Scan for the cell matching the given text and deliver its [x, y] coordinate at center. 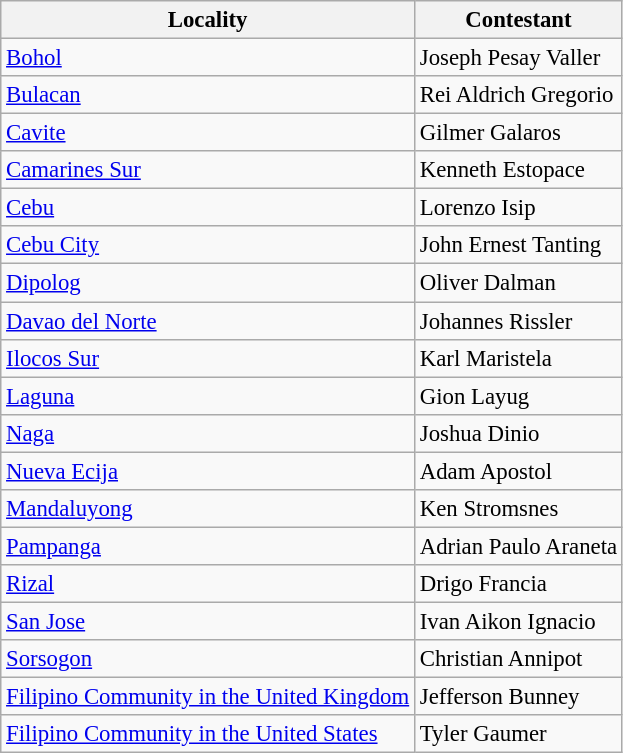
Mandaluyong [208, 509]
Pampanga [208, 546]
Johannes Rissler [518, 321]
Bohol [208, 58]
Filipino Community in the United States [208, 734]
Cebu City [208, 245]
Oliver Dalman [518, 283]
Gion Layug [518, 396]
Kenneth Estopace [518, 170]
Adrian Paulo Araneta [518, 546]
Filipino Community in the United Kingdom [208, 697]
Gilmer Galaros [518, 133]
Locality [208, 20]
San Jose [208, 621]
Drigo Francia [518, 584]
John Ernest Tanting [518, 245]
Christian Annipot [518, 659]
Ken Stromsnes [518, 509]
Dipolog [208, 283]
Joseph Pesay Valler [518, 58]
Nueva Ecija [208, 471]
Bulacan [208, 95]
Jefferson Bunney [518, 697]
Davao del Norte [208, 321]
Lorenzo Isip [518, 208]
Joshua Dinio [518, 433]
Rizal [208, 584]
Naga [208, 433]
Adam Apostol [518, 471]
Cebu [208, 208]
Karl Maristela [518, 358]
Sorsogon [208, 659]
Laguna [208, 396]
Cavite [208, 133]
Contestant [518, 20]
Tyler Gaumer [518, 734]
Ivan Aikon Ignacio [518, 621]
Camarines Sur [208, 170]
Rei Aldrich Gregorio [518, 95]
Ilocos Sur [208, 358]
